Return the (x, y) coordinate for the center point of the cell that contains the specified text.  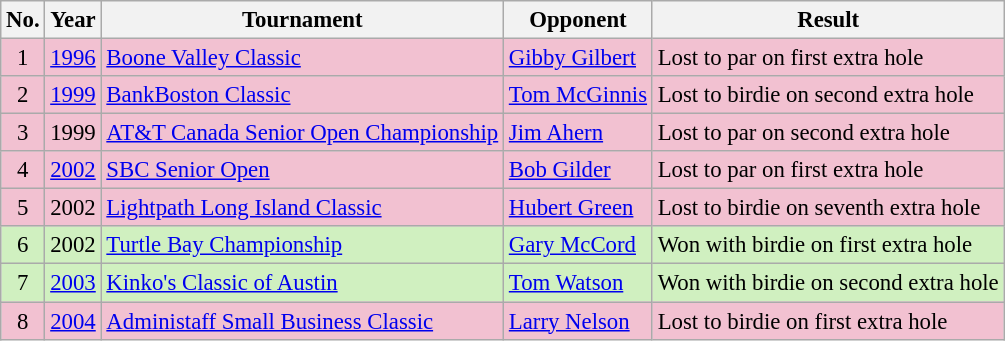
4 (23, 170)
Larry Nelson (578, 321)
Won with birdie on second extra hole (828, 283)
AT&T Canada Senior Open Championship (302, 133)
Kinko's Classic of Austin (302, 283)
Result (828, 20)
Year (73, 20)
Gibby Gilbert (578, 58)
Gary McCord (578, 245)
BankBoston Classic (302, 95)
Boone Valley Classic (302, 58)
2 (23, 95)
7 (23, 283)
Won with birdie on first extra hole (828, 245)
6 (23, 245)
3 (23, 133)
Lost to birdie on first extra hole (828, 321)
Tournament (302, 20)
1 (23, 58)
2004 (73, 321)
No. (23, 20)
Tom Watson (578, 283)
2003 (73, 283)
Administaff Small Business Classic (302, 321)
SBC Senior Open (302, 170)
8 (23, 321)
5 (23, 208)
Lost to birdie on seventh extra hole (828, 208)
Jim Ahern (578, 133)
Hubert Green (578, 208)
Lost to par on second extra hole (828, 133)
Bob Gilder (578, 170)
Turtle Bay Championship (302, 245)
Lightpath Long Island Classic (302, 208)
Opponent (578, 20)
Lost to birdie on second extra hole (828, 95)
Tom McGinnis (578, 95)
1996 (73, 58)
